Provide the (X, Y) coordinate of the cell's center where the given text is located.  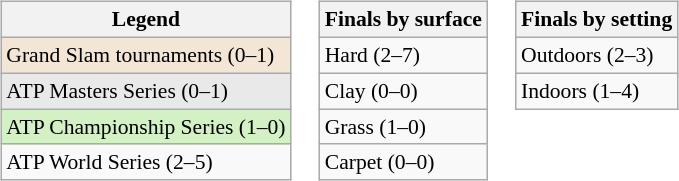
Clay (0–0) (404, 91)
Hard (2–7) (404, 55)
ATP Masters Series (0–1) (146, 91)
Indoors (1–4) (596, 91)
ATP Championship Series (1–0) (146, 127)
Finals by surface (404, 20)
Grass (1–0) (404, 127)
Finals by setting (596, 20)
ATP World Series (2–5) (146, 162)
Carpet (0–0) (404, 162)
Outdoors (2–3) (596, 55)
Legend (146, 20)
Grand Slam tournaments (0–1) (146, 55)
